Locate the cell with the specified text and output its [x, y] center coordinate. 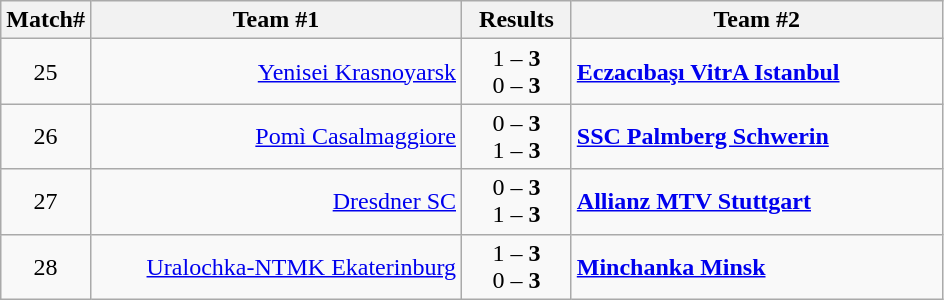
27 [46, 202]
Minchanka Minsk [756, 266]
Dresdner SC [276, 202]
28 [46, 266]
Team #2 [756, 20]
Eczacıbaşı VitrA Istanbul [756, 72]
Results [517, 20]
Yenisei Krasnoyarsk [276, 72]
Allianz MTV Stuttgart [756, 202]
Uralochka-NTMK Ekaterinburg [276, 266]
Team #1 [276, 20]
Match# [46, 20]
Pomì Casalmaggiore [276, 136]
26 [46, 136]
SSC Palmberg Schwerin [756, 136]
25 [46, 72]
